Capture the cell that displays the provided text and extract its (x, y) central coordinate. 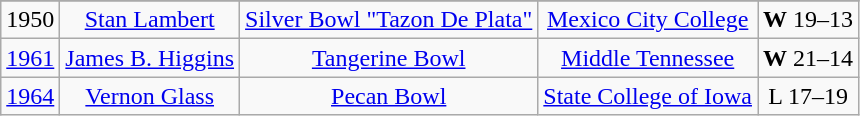
James B. Higgins (150, 58)
1964 (30, 96)
Tangerine Bowl (389, 58)
Pecan Bowl (389, 96)
Stan Lambert (150, 20)
State College of Iowa (648, 96)
Vernon Glass (150, 96)
1950 (30, 20)
Middle Tennessee (648, 58)
W 19–13 (808, 20)
W 21–14 (808, 58)
1961 (30, 58)
Mexico City College (648, 20)
L 17–19 (808, 96)
Silver Bowl "Tazon De Plata" (389, 20)
